Find where the given text appears and provide that cell's center as (x, y) coordinate. 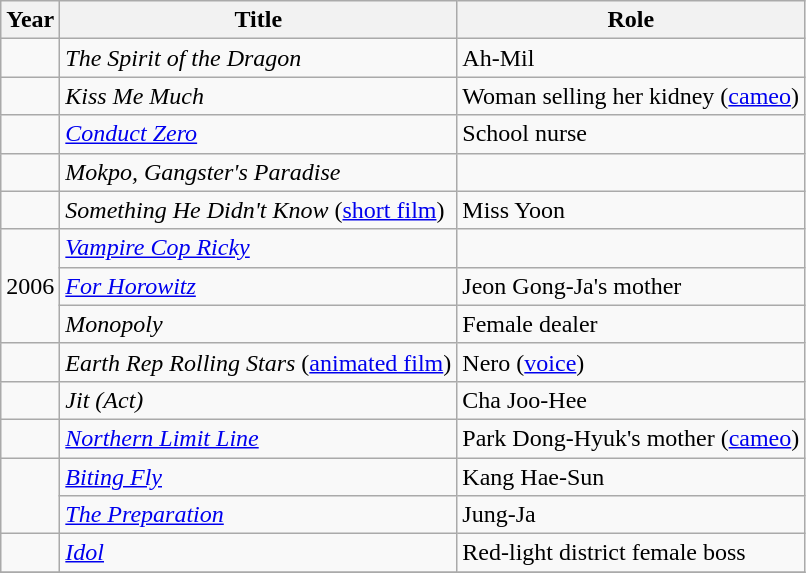
Idol (258, 553)
Vampire Cop Ricky (258, 248)
Red-light district female boss (631, 553)
Year (30, 20)
School nurse (631, 134)
Jeon Gong-Ja's mother (631, 286)
Mokpo, Gangster's Paradise (258, 172)
2006 (30, 286)
Miss Yoon (631, 210)
Nero (voice) (631, 362)
Conduct Zero (258, 134)
Northern Limit Line (258, 438)
For Horowitz (258, 286)
Cha Joo-Hee (631, 400)
The Preparation (258, 515)
Ah-Mil (631, 58)
Monopoly (258, 324)
Biting Fly (258, 477)
Title (258, 20)
Kang Hae-Sun (631, 477)
Something He Didn't Know (short film) (258, 210)
Jit (Act) (258, 400)
Park Dong-Hyuk's mother (cameo) (631, 438)
Woman selling her kidney (cameo) (631, 96)
Earth Rep Rolling Stars (animated film) (258, 362)
Role (631, 20)
Kiss Me Much (258, 96)
Jung-Ja (631, 515)
The Spirit of the Dragon (258, 58)
Female dealer (631, 324)
